Pinpoint the cell where the given text exists, returning its (x, y) midpoint coordinate. 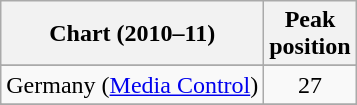
Germany (Media Control) (132, 85)
27 (310, 85)
Chart (2010–11) (132, 34)
Peakposition (310, 34)
